Provide the (x, y) coordinate of the cell's center where the given text is located.  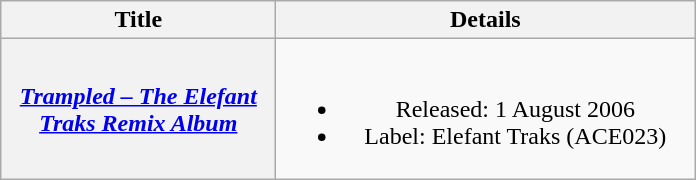
Released: 1 August 2006Label: Elefant Traks (ACE023) (486, 109)
Title (138, 20)
Trampled – The Elefant Traks Remix Album (138, 109)
Details (486, 20)
